Find where the given text appears and provide that cell's center as (X, Y) coordinate. 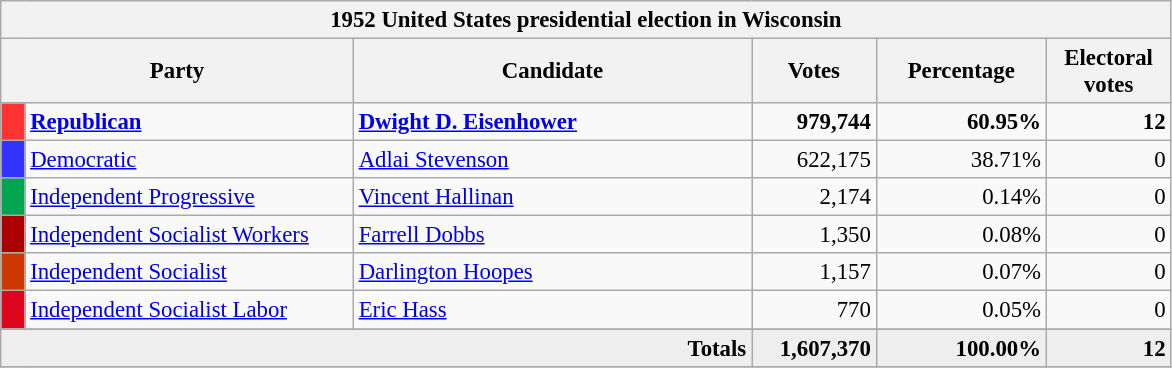
Party (178, 72)
Percentage (961, 72)
0.14% (961, 197)
979,744 (814, 122)
0.07% (961, 273)
38.71% (961, 160)
1952 United States presidential election in Wisconsin (586, 20)
Republican (189, 122)
Darlington Hoopes (552, 273)
Independent Socialist (189, 273)
Candidate (552, 72)
Totals (376, 348)
Vincent Hallinan (552, 197)
Votes (814, 72)
Eric Hass (552, 310)
Adlai Stevenson (552, 160)
622,175 (814, 160)
Independent Socialist Workers (189, 235)
2,174 (814, 197)
0.08% (961, 235)
1,350 (814, 235)
Electoral votes (1108, 72)
60.95% (961, 122)
100.00% (961, 348)
1,607,370 (814, 348)
Farrell Dobbs (552, 235)
770 (814, 310)
Dwight D. Eisenhower (552, 122)
Independent Progressive (189, 197)
Independent Socialist Labor (189, 310)
1,157 (814, 273)
Democratic (189, 160)
0.05% (961, 310)
